Return [X, Y] of the center of cell containing provided text 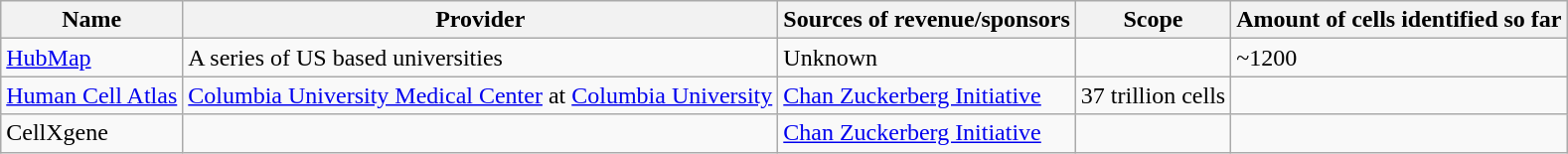
A series of US based universities [481, 58]
~1200 [1399, 58]
Unknown [927, 58]
Columbia University Medical Center at Columbia University [481, 95]
Amount of cells identified so far [1399, 20]
HubMap [91, 58]
Name [91, 20]
CellXgene [91, 133]
37 trillion cells [1153, 95]
Provider [481, 20]
Sources of revenue/sponsors [927, 20]
Scope [1153, 20]
Human Cell Atlas [91, 95]
